Provide the [x, y] coordinate of the cell's center where the given text is located.  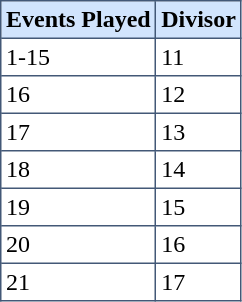
Divisor [198, 20]
14 [198, 170]
1-15 [78, 57]
12 [198, 95]
18 [78, 170]
11 [198, 57]
Events Played [78, 20]
15 [198, 207]
13 [198, 132]
20 [78, 245]
21 [78, 282]
19 [78, 207]
